Find where the given text appears and provide that cell's center as (X, Y) coordinate. 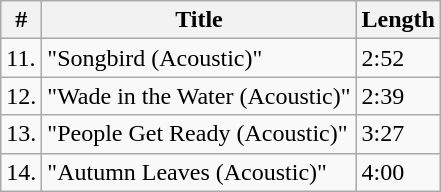
"People Get Ready (Acoustic)" (199, 134)
# (22, 20)
Title (199, 20)
"Songbird (Acoustic)" (199, 58)
14. (22, 172)
3:27 (398, 134)
Length (398, 20)
"Autumn Leaves (Acoustic)" (199, 172)
2:39 (398, 96)
2:52 (398, 58)
12. (22, 96)
11. (22, 58)
13. (22, 134)
4:00 (398, 172)
"Wade in the Water (Acoustic)" (199, 96)
